Pinpoint the cell where the given text exists, returning its (x, y) midpoint coordinate. 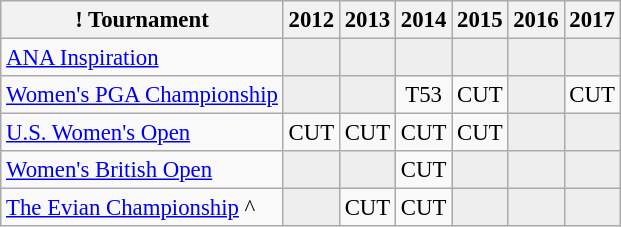
ANA Inspiration (142, 58)
Women's PGA Championship (142, 95)
! Tournament (142, 20)
U.S. Women's Open (142, 133)
2012 (311, 20)
2014 (424, 20)
2017 (592, 20)
T53 (424, 95)
2015 (480, 20)
Women's British Open (142, 170)
The Evian Championship ^ (142, 208)
2013 (367, 20)
2016 (536, 20)
